Locate the cell with the specified text and output its (x, y) center coordinate. 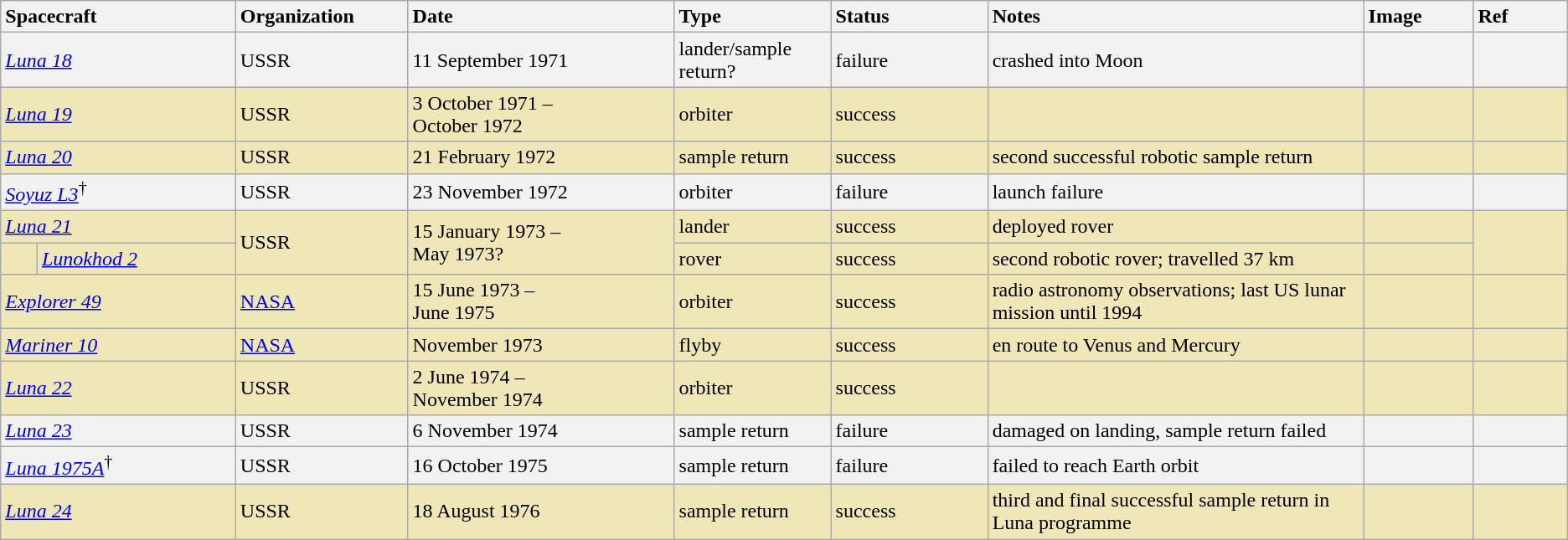
launch failure (1176, 193)
Image (1419, 17)
15 January 1973 –May 1973? (541, 243)
6 November 1974 (541, 431)
rover (752, 259)
Spacecraft (119, 17)
2 June 1974 –November 1974 (541, 388)
lander/sample return? (752, 60)
failed to reach Earth orbit (1176, 465)
Date (541, 17)
flyby (752, 345)
Notes (1176, 17)
Mariner 10 (119, 345)
21 February 1972 (541, 157)
Type (752, 17)
15 June 1973 –June 1975 (541, 301)
lander (752, 227)
11 September 1971 (541, 60)
Luna 1975A† (119, 465)
radio astronomy observations; last US lunar mission until 1994 (1176, 301)
second successful robotic sample return (1176, 157)
Status (910, 17)
3 October 1971 –October 1972 (541, 114)
crashed into Moon (1176, 60)
deployed rover (1176, 227)
Luna 22 (119, 388)
Organization (322, 17)
damaged on landing, sample return failed (1176, 431)
November 1973 (541, 345)
Luna 19 (119, 114)
third and final successful sample return in Luna programme (1176, 511)
en route to Venus and Mercury (1176, 345)
Soyuz L3† (119, 193)
Luna 23 (119, 431)
Luna 24 (119, 511)
Explorer 49 (119, 301)
18 August 1976 (541, 511)
Ref (1520, 17)
Luna 21 (119, 227)
Luna 18 (119, 60)
Luna 20 (119, 157)
Lunokhod 2 (136, 259)
23 November 1972 (541, 193)
second robotic rover; travelled 37 km (1176, 259)
16 October 1975 (541, 465)
